From the cell containing the given text, extract its center point as [X, Y] coordinate. 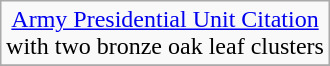
Army Presidential Unit Citationwith two bronze oak leaf clusters [166, 34]
